Provide the [X, Y] coordinate of the cell's center where the given text is located.  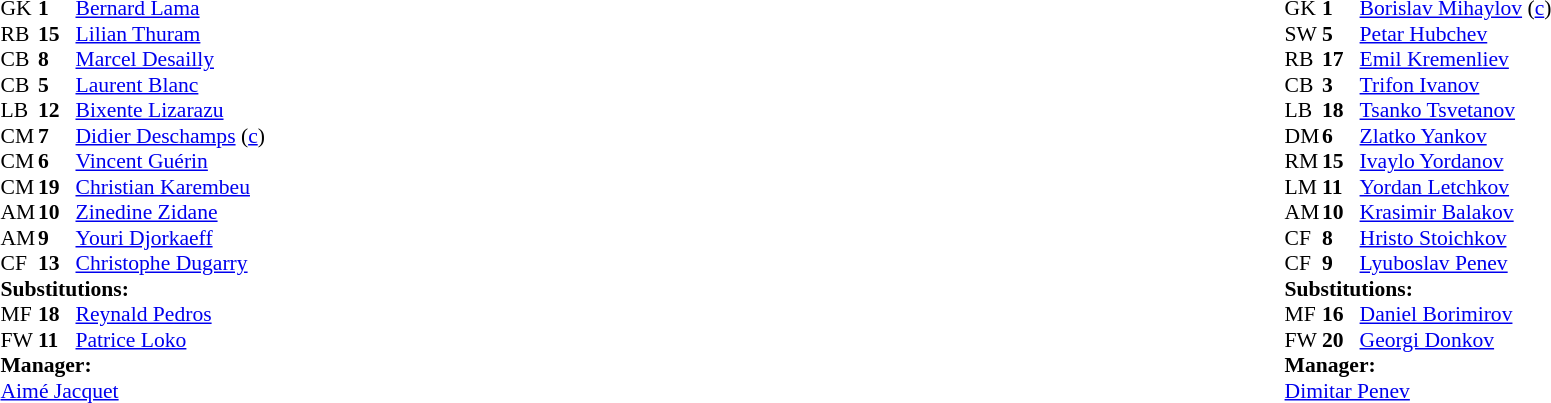
Substitutions: [132, 289]
19 [57, 187]
Marcel Desailly [170, 59]
Manager: [132, 365]
16 [1341, 315]
SW [1304, 34]
Youri Djorkaeff [170, 238]
Lilian Thuram [170, 34]
Didier Deschamps (c) [170, 136]
Bixente Lizarazu [170, 111]
Zinedine Zidane [170, 213]
3 [1341, 85]
17 [1341, 59]
Christophe Dugarry [170, 263]
LM [1304, 187]
Christian Karembeu [170, 187]
Reynald Pedros [170, 315]
RM [1304, 161]
Vincent Guérin [170, 161]
DM [1304, 136]
12 [57, 111]
Laurent Blanc [170, 85]
20 [1341, 340]
13 [57, 263]
Patrice Loko [170, 340]
7 [57, 136]
